Pinpoint the cell where the given text exists, returning its [X, Y] midpoint coordinate. 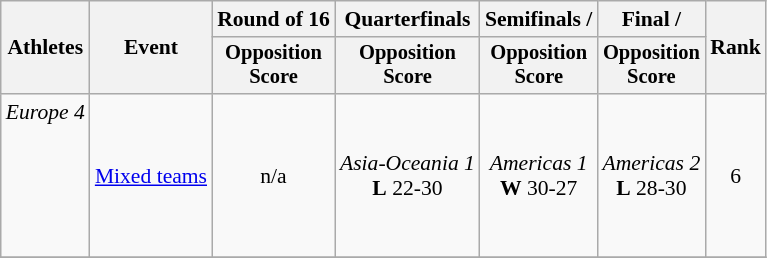
Rank [736, 48]
Final / [651, 19]
Event [151, 48]
Round of 16 [274, 19]
Asia-Oceania 1L 22-30 [408, 176]
Europe 4 [46, 176]
n/a [274, 176]
Mixed teams [151, 176]
Semifinals / [538, 19]
Americas 2L 28-30 [651, 176]
6 [736, 176]
Americas 1W 30-27 [538, 176]
Quarterfinals [408, 19]
Athletes [46, 48]
